Pinpoint the cell where the given text exists, returning its [X, Y] midpoint coordinate. 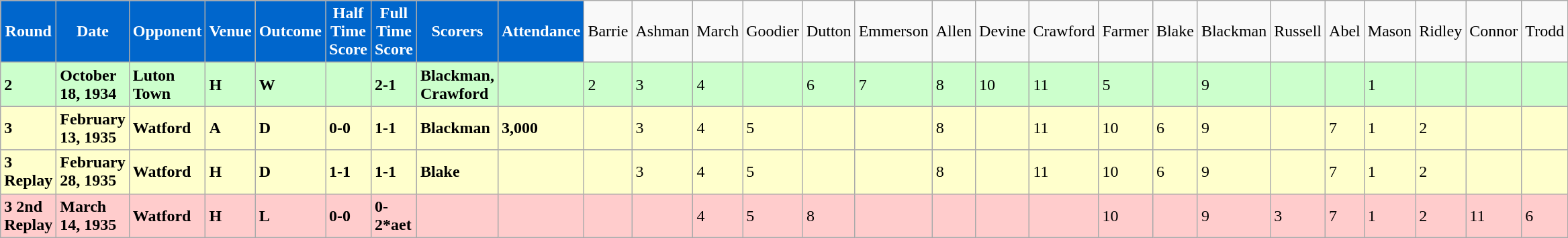
L [290, 215]
Ashman [662, 32]
Abel [1345, 32]
Full Time Score [394, 32]
Outcome [290, 32]
Emmerson [893, 32]
Round [28, 32]
March 14, 1935 [93, 215]
March [718, 32]
February 13, 1935 [93, 128]
Mason [1389, 32]
Trodd [1544, 32]
0-2*aet [394, 215]
Russell [1298, 32]
Scorers [457, 32]
Venue [230, 32]
3 2nd Replay [28, 215]
February 28, 1935 [93, 172]
2-1 [394, 85]
Date [93, 32]
Luton Town [167, 85]
Devine [1003, 32]
Connor [1493, 32]
Half Time Score [349, 32]
Ridley [1441, 32]
Crawford [1064, 32]
Barrie [608, 32]
3,000 [541, 128]
Opponent [167, 32]
Blackman, Crawford [457, 85]
Attendance [541, 32]
Goodier [773, 32]
Farmer [1125, 32]
Allen [954, 32]
3 Replay [28, 172]
W [290, 85]
A [230, 128]
October 18, 1934 [93, 85]
Dutton [829, 32]
